Return (x, y) of the center of cell containing provided text 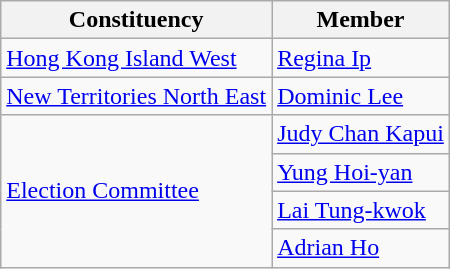
Regina Ip (361, 58)
Judy Chan Kapui (361, 134)
Yung Hoi-yan (361, 172)
Hong Kong Island West (136, 58)
Member (361, 20)
Constituency (136, 20)
Adrian Ho (361, 248)
Lai Tung-kwok (361, 210)
New Territories North East (136, 96)
Dominic Lee (361, 96)
Election Committee (136, 191)
